Detect which cell encompasses the target text, then output its [X, Y] center coordinate. 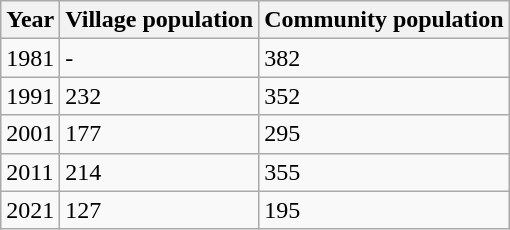
2011 [30, 172]
Year [30, 20]
127 [160, 210]
295 [384, 134]
214 [160, 172]
2001 [30, 134]
232 [160, 96]
382 [384, 58]
352 [384, 96]
177 [160, 134]
355 [384, 172]
1981 [30, 58]
1991 [30, 96]
Community population [384, 20]
Village population [160, 20]
195 [384, 210]
- [160, 58]
2021 [30, 210]
